Determine the [X, Y] coordinate at the center of the cell enclosing the given text.  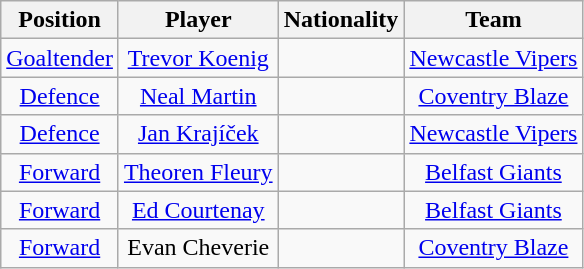
Goaltender [60, 58]
Nationality [341, 20]
Player [198, 20]
Position [60, 20]
Jan Krajíček [198, 134]
Evan Cheverie [198, 248]
Neal Martin [198, 96]
Trevor Koenig [198, 58]
Team [494, 20]
Theoren Fleury [198, 172]
Ed Courtenay [198, 210]
